Provide the (x, y) coordinate of the cell's center where the given text is located.  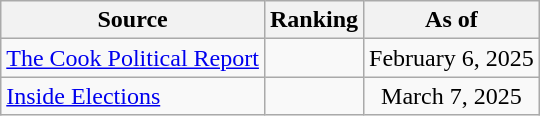
March 7, 2025 (452, 96)
Ranking (314, 20)
As of (452, 20)
February 6, 2025 (452, 58)
Source (133, 20)
Inside Elections (133, 96)
The Cook Political Report (133, 58)
